Output the (x, y) coordinate of the center of the cell containing the given text.  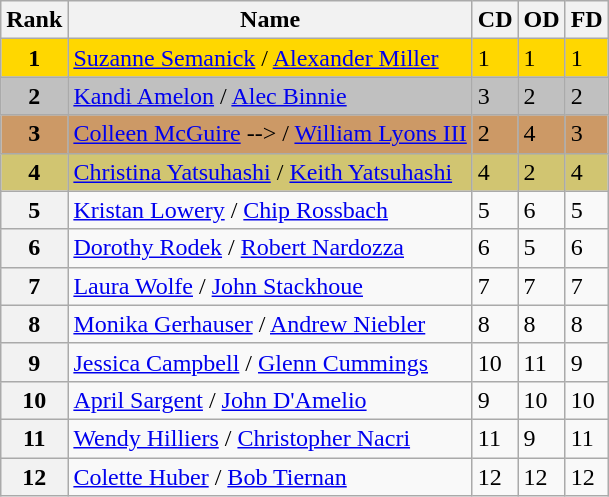
Rank (34, 20)
FD (586, 20)
Monika Gerhauser / Andrew Niebler (270, 324)
Suzanne Semanick / Alexander Miller (270, 58)
Wendy Hilliers / Christopher Nacri (270, 438)
Kandi Amelon / Alec Binnie (270, 96)
Kristan Lowery / Chip Rossbach (270, 210)
CD (495, 20)
Dorothy Rodek / Robert Nardozza (270, 248)
Name (270, 20)
April Sargent / John D'Amelio (270, 400)
Colleen McGuire --> / William Lyons III (270, 134)
Colette Huber / Bob Tiernan (270, 477)
Christina Yatsuhashi / Keith Yatsuhashi (270, 172)
OD (542, 20)
Laura Wolfe / John Stackhoue (270, 286)
Jessica Campbell / Glenn Cummings (270, 362)
